Extract the (X, Y) coordinate from the center of the cell holding the provided text.  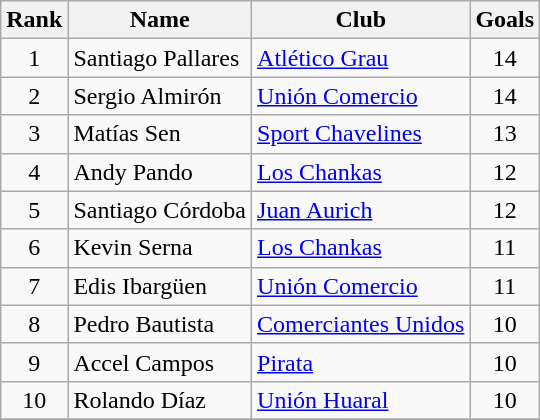
Matías Sen (160, 134)
8 (34, 324)
Atlético Grau (361, 58)
Accel Campos (160, 362)
Santiago Córdoba (160, 210)
3 (34, 134)
5 (34, 210)
7 (34, 286)
Unión Huaral (361, 400)
Pedro Bautista (160, 324)
2 (34, 96)
1 (34, 58)
Santiago Pallares (160, 58)
Sport Chavelines (361, 134)
Kevin Serna (160, 248)
Rolando Díaz (160, 400)
6 (34, 248)
4 (34, 172)
Goals (505, 20)
Comerciantes Unidos (361, 324)
Edis Ibargüen (160, 286)
Rank (34, 20)
Pirata (361, 362)
Juan Aurich (361, 210)
Andy Pando (160, 172)
Sergio Almirón (160, 96)
Club (361, 20)
Name (160, 20)
13 (505, 134)
9 (34, 362)
